Capture the cell that displays the provided text and extract its [X, Y] central coordinate. 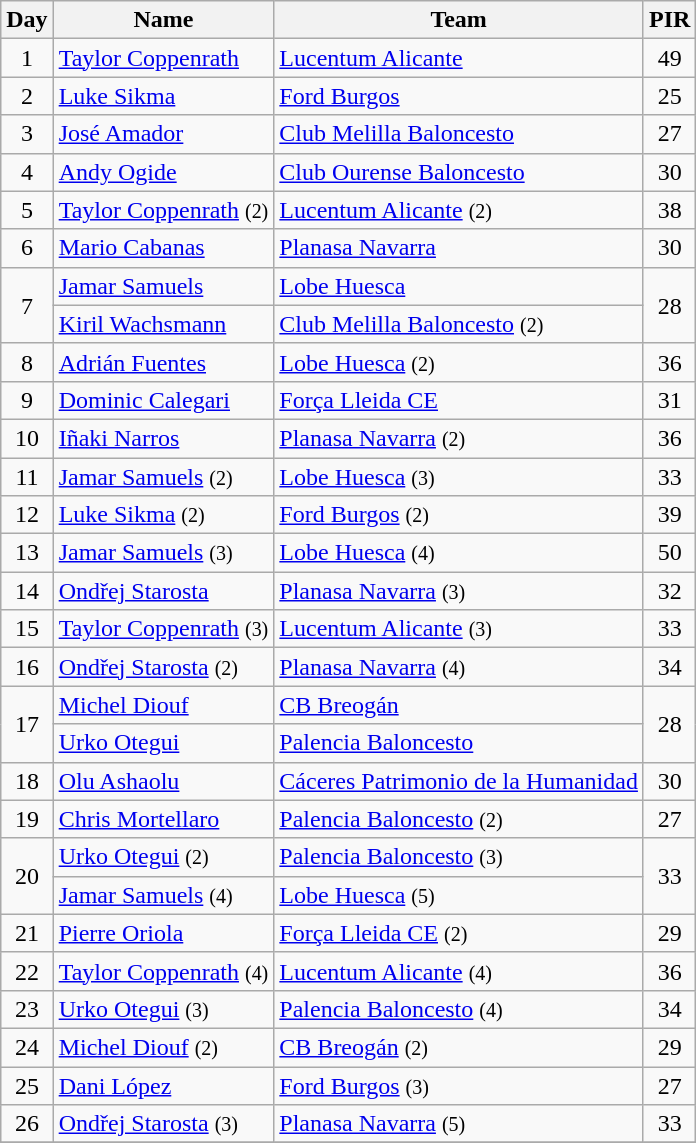
Palencia Baloncesto (4) [459, 1009]
Jamar Samuels (3) [164, 553]
Urko Otegui (2) [164, 857]
Kiril Wachsmann [164, 324]
Palencia Baloncesto (2) [459, 819]
Jamar Samuels [164, 286]
Força Lleida CE (2) [459, 933]
Ondřej Starosta (3) [164, 1124]
Club Ourense Baloncesto [459, 172]
Ford Burgos [459, 96]
CB Breogán (2) [459, 1047]
Adrián Fuentes [164, 362]
23 [27, 1009]
Lobe Huesca (2) [459, 362]
Ford Burgos (2) [459, 515]
Palencia Baloncesto (3) [459, 857]
Taylor Coppenrath (3) [164, 629]
49 [669, 58]
Lucentum Alicante [459, 58]
Michel Diouf [164, 705]
Day [27, 20]
24 [27, 1047]
Ondřej Starosta [164, 591]
Taylor Coppenrath (4) [164, 971]
Club Melilla Baloncesto [459, 134]
5 [27, 210]
31 [669, 400]
20 [27, 876]
Team [459, 20]
16 [27, 667]
10 [27, 438]
Lobe Huesca [459, 286]
3 [27, 134]
11 [27, 477]
Taylor Coppenrath [164, 58]
Jamar Samuels (4) [164, 895]
Lucentum Alicante (4) [459, 971]
Cáceres Patrimonio de la Humanidad [459, 781]
Lobe Huesca (4) [459, 553]
6 [27, 248]
Planasa Navarra (2) [459, 438]
Club Melilla Baloncesto (2) [459, 324]
19 [27, 819]
14 [27, 591]
Planasa Navarra (3) [459, 591]
Michel Diouf (2) [164, 1047]
Lobe Huesca (3) [459, 477]
Palencia Baloncesto [459, 743]
18 [27, 781]
12 [27, 515]
Ford Burgos (3) [459, 1085]
13 [27, 553]
Lucentum Alicante (2) [459, 210]
38 [669, 210]
Olu Ashaolu [164, 781]
Planasa Navarra (4) [459, 667]
PIR [669, 20]
Name [164, 20]
8 [27, 362]
CB Breogán [459, 705]
32 [669, 591]
Jamar Samuels (2) [164, 477]
50 [669, 553]
José Amador [164, 134]
Taylor Coppenrath (2) [164, 210]
15 [27, 629]
Iñaki Narros [164, 438]
Dani López [164, 1085]
17 [27, 724]
9 [27, 400]
4 [27, 172]
Planasa Navarra (5) [459, 1124]
Luke Sikma (2) [164, 515]
7 [27, 305]
22 [27, 971]
21 [27, 933]
39 [669, 515]
Dominic Calegari [164, 400]
Pierre Oriola [164, 933]
Andy Ogide [164, 172]
2 [27, 96]
Luke Sikma [164, 96]
Planasa Navarra [459, 248]
1 [27, 58]
Força Lleida CE [459, 400]
Lucentum Alicante (3) [459, 629]
Urko Otegui (3) [164, 1009]
Mario Cabanas [164, 248]
Ondřej Starosta (2) [164, 667]
26 [27, 1124]
Urko Otegui [164, 743]
Chris Mortellaro [164, 819]
Lobe Huesca (5) [459, 895]
